Extract the (x, y) coordinate from the center of the cell holding the provided text.  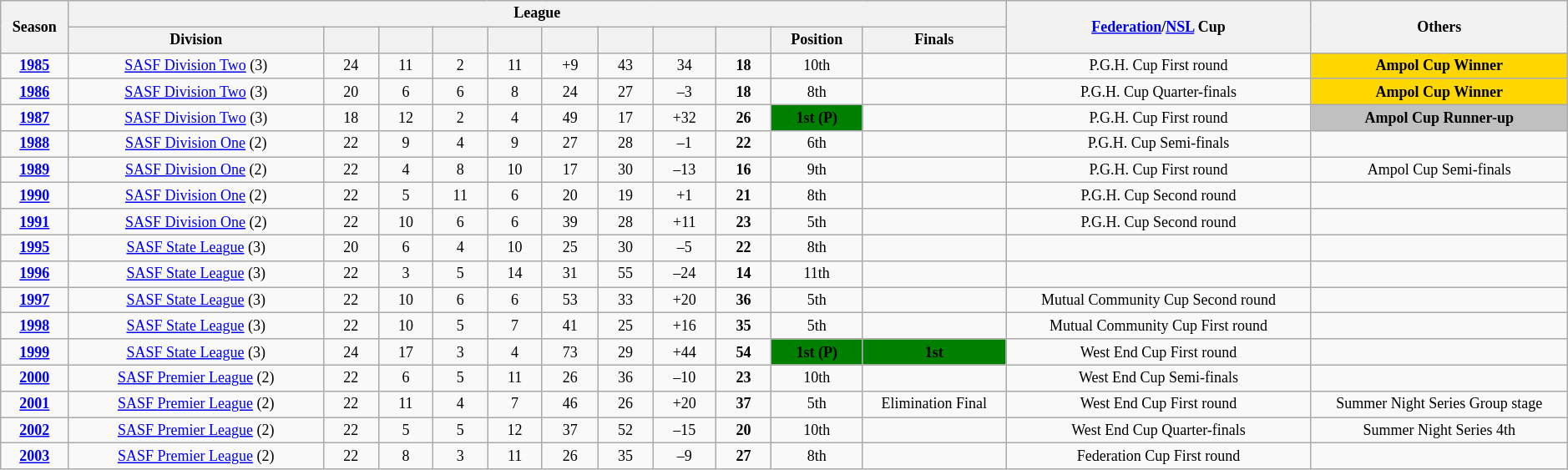
P.G.H. Cup Semi-finals (1159, 144)
–1 (685, 144)
Finals (934, 40)
1998 (35, 326)
11th (817, 274)
21 (744, 195)
1988 (35, 144)
–13 (685, 170)
West End Cup Semi-finals (1159, 377)
1987 (35, 117)
53 (569, 301)
16 (744, 170)
2001 (35, 404)
9th (817, 170)
19 (625, 195)
1997 (35, 301)
+32 (685, 117)
Federation Cup First round (1159, 456)
73 (569, 352)
2002 (35, 431)
34 (685, 65)
54 (744, 352)
Position (817, 40)
1986 (35, 92)
–5 (685, 247)
1st (934, 352)
2000 (35, 377)
2003 (35, 456)
Federation/NSL Cup (1159, 27)
+11 (685, 222)
55 (625, 274)
49 (569, 117)
+9 (569, 65)
1985 (35, 65)
41 (569, 326)
1989 (35, 170)
–24 (685, 274)
33 (625, 301)
League (538, 13)
31 (569, 274)
1996 (35, 274)
52 (625, 431)
Summer Night Series Group stage (1439, 404)
6th (817, 144)
29 (625, 352)
–10 (685, 377)
Season (35, 27)
+16 (685, 326)
Division (196, 40)
–15 (685, 431)
Mutual Community Cup Second round (1159, 301)
Summer Night Series 4th (1439, 431)
1990 (35, 195)
–3 (685, 92)
46 (569, 404)
Elimination Final (934, 404)
Mutual Community Cup First round (1159, 326)
Ampol Cup Runner-up (1439, 117)
P.G.H. Cup Quarter-finals (1159, 92)
+1 (685, 195)
39 (569, 222)
43 (625, 65)
1999 (35, 352)
Others (1439, 27)
–9 (685, 456)
Ampol Cup Semi-finals (1439, 170)
+44 (685, 352)
1995 (35, 247)
West End Cup Quarter-finals (1159, 431)
1991 (35, 222)
